Scan for the cell matching the given text and deliver its (X, Y) coordinate at center. 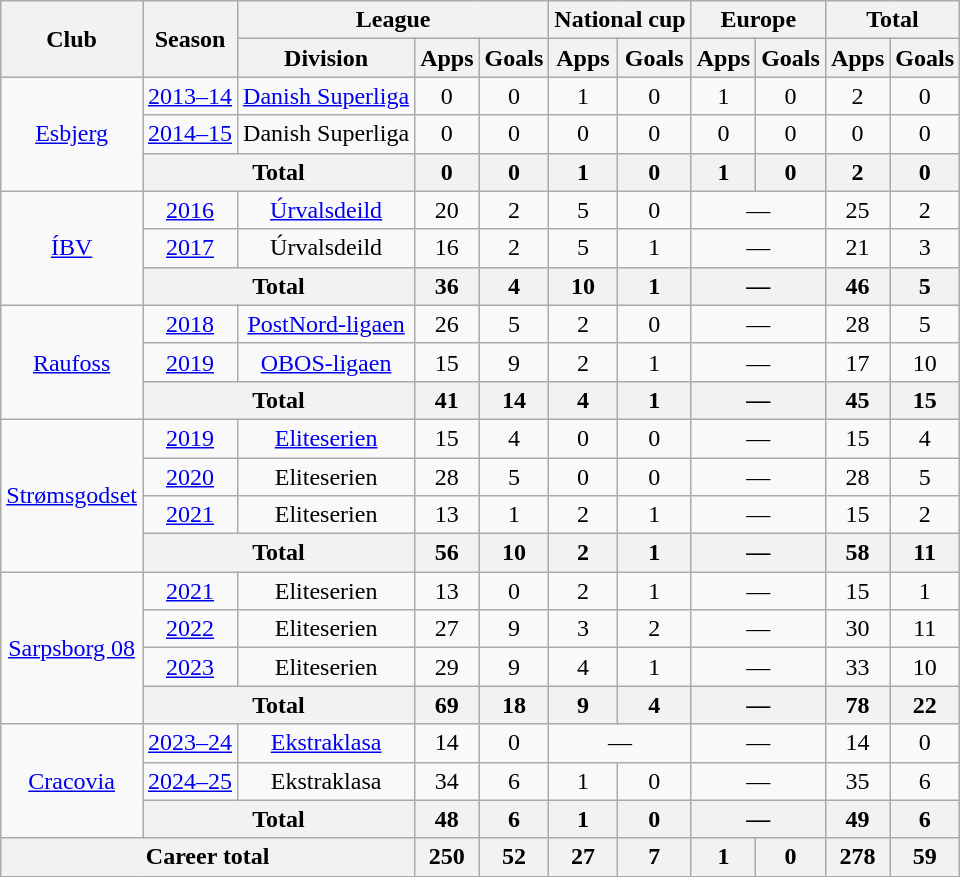
58 (857, 553)
Raufoss (72, 362)
69 (447, 705)
59 (925, 857)
2017 (190, 248)
45 (857, 400)
2023 (190, 667)
OBOS-ligaen (326, 362)
41 (447, 400)
30 (857, 629)
Strømsgodset (72, 495)
Division (326, 58)
Europe (758, 20)
Esbjerg (72, 134)
49 (857, 819)
46 (857, 286)
22 (925, 705)
17 (857, 362)
52 (514, 857)
Season (190, 39)
7 (654, 857)
48 (447, 819)
250 (447, 857)
16 (447, 248)
21 (857, 248)
26 (447, 324)
2022 (190, 629)
56 (447, 553)
20 (447, 210)
33 (857, 667)
Sarpsborg 08 (72, 648)
2023–24 (190, 743)
National cup (620, 20)
2018 (190, 324)
ÍBV (72, 248)
18 (514, 705)
25 (857, 210)
36 (447, 286)
League (394, 20)
2013–14 (190, 96)
278 (857, 857)
Club (72, 39)
78 (857, 705)
Cracovia (72, 781)
29 (447, 667)
Career total (208, 857)
2020 (190, 477)
PostNord-ligaen (326, 324)
34 (447, 781)
35 (857, 781)
2024–25 (190, 781)
2016 (190, 210)
2014–15 (190, 134)
